Search for the cell housing the specified text and yield its [X, Y] center coordinate. 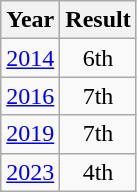
2019 [30, 134]
2016 [30, 96]
Year [30, 20]
6th [98, 58]
2014 [30, 58]
2023 [30, 172]
4th [98, 172]
Result [98, 20]
